Return (x, y) of the center of cell containing provided text 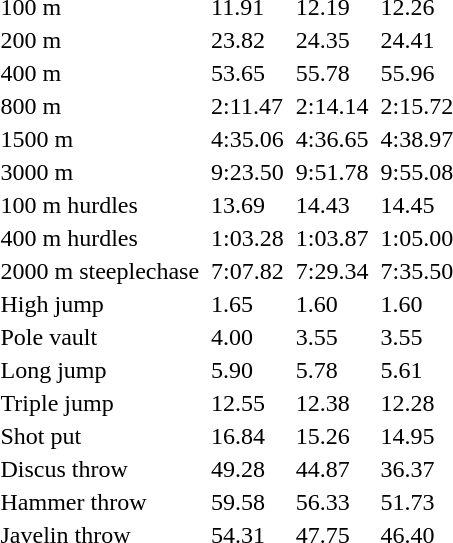
12.38 (332, 403)
2:14.14 (332, 106)
9:23.50 (248, 172)
1.60 (332, 304)
56.33 (332, 502)
14.43 (332, 205)
59.58 (248, 502)
49.28 (248, 469)
2:11.47 (248, 106)
12.55 (248, 403)
4:36.65 (332, 139)
53.65 (248, 73)
1:03.28 (248, 238)
4:35.06 (248, 139)
24.35 (332, 40)
7:07.82 (248, 271)
1.65 (248, 304)
5.78 (332, 370)
16.84 (248, 436)
23.82 (248, 40)
7:29.34 (332, 271)
3.55 (332, 337)
13.69 (248, 205)
44.87 (332, 469)
55.78 (332, 73)
9:51.78 (332, 172)
1:03.87 (332, 238)
15.26 (332, 436)
4.00 (248, 337)
5.90 (248, 370)
